Extract the (x, y) coordinate from the center of the cell holding the provided text.  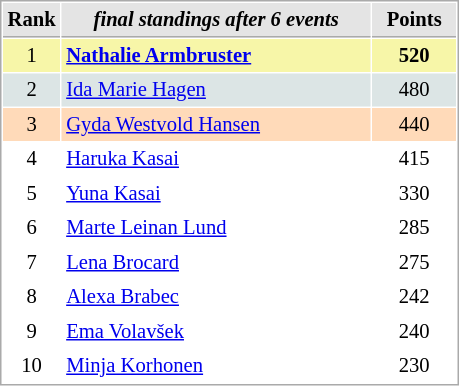
Gyda Westvold Hansen (216, 124)
1 (32, 56)
8 (32, 296)
Yuna Kasai (216, 194)
Ida Marie Hagen (216, 90)
2 (32, 90)
440 (414, 124)
10 (32, 366)
Marte Leinan Lund (216, 228)
330 (414, 194)
242 (414, 296)
Nathalie Armbruster (216, 56)
Alexa Brabec (216, 296)
415 (414, 158)
4 (32, 158)
3 (32, 124)
Minja Korhonen (216, 366)
285 (414, 228)
230 (414, 366)
Ema Volavšek (216, 332)
Haruka Kasai (216, 158)
final standings after 6 events (216, 20)
275 (414, 262)
Rank (32, 20)
7 (32, 262)
9 (32, 332)
240 (414, 332)
Points (414, 20)
6 (32, 228)
480 (414, 90)
Lena Brocard (216, 262)
520 (414, 56)
5 (32, 194)
